Determine the [x, y] coordinate at the center of the cell enclosing the given text.  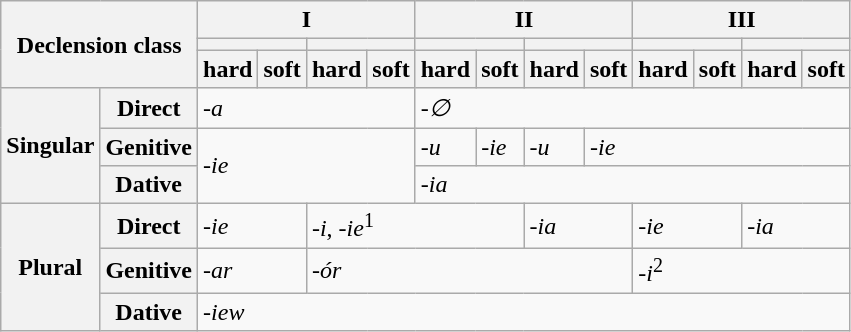
-ar [252, 270]
-∅ [632, 108]
Singular [50, 146]
-i, -ie1 [415, 226]
-i2 [742, 270]
Plural [50, 268]
I [307, 20]
III [742, 20]
-iew [524, 312]
II [524, 20]
-ór [469, 270]
-a [307, 108]
Declension class [100, 44]
